Capture the cell that displays the provided text and extract its (x, y) central coordinate. 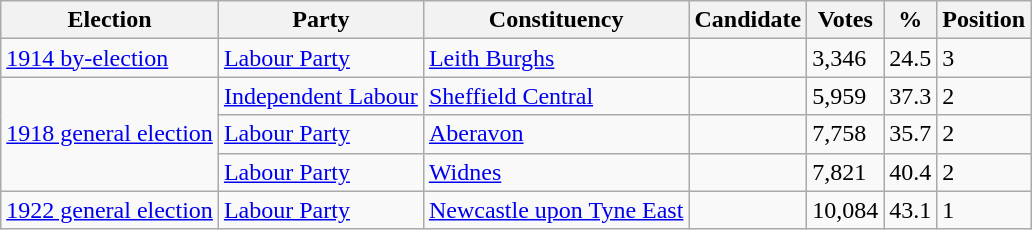
Sheffield Central (556, 96)
Widnes (556, 172)
Position (984, 20)
37.3 (910, 96)
35.7 (910, 134)
1914 by-election (110, 58)
Aberavon (556, 134)
5,959 (846, 96)
1 (984, 210)
Newcastle upon Tyne East (556, 210)
Leith Burghs (556, 58)
40.4 (910, 172)
Election (110, 20)
Party (320, 20)
Votes (846, 20)
1922 general election (110, 210)
7,821 (846, 172)
% (910, 20)
3 (984, 58)
24.5 (910, 58)
Constituency (556, 20)
10,084 (846, 210)
7,758 (846, 134)
1918 general election (110, 134)
43.1 (910, 210)
3,346 (846, 58)
Candidate (748, 20)
Independent Labour (320, 96)
